Provide the (x, y) coordinate of the cell's center where the given text is located.  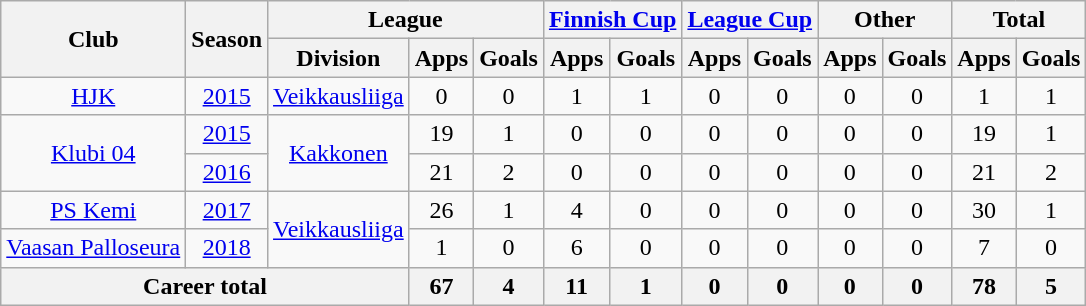
26 (441, 210)
67 (441, 286)
Club (94, 39)
Season (227, 39)
11 (576, 286)
78 (984, 286)
Klubi 04 (94, 153)
PS Kemi (94, 210)
HJK (94, 96)
Kakkonen (339, 153)
6 (576, 248)
Other (885, 20)
Vaasan Palloseura (94, 248)
League (406, 20)
Division (339, 58)
7 (984, 248)
Finnish Cup (612, 20)
Total (1019, 20)
Career total (205, 286)
2018 (227, 248)
30 (984, 210)
League Cup (750, 20)
2016 (227, 172)
5 (1051, 286)
2017 (227, 210)
